Output the (X, Y) coordinate of the center of the cell containing the given text.  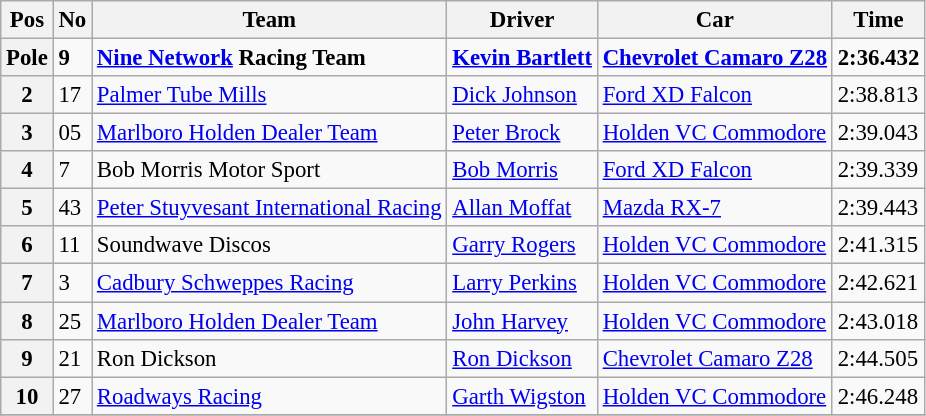
Driver (522, 20)
05 (72, 133)
21 (72, 358)
Bob Morris (522, 170)
17 (72, 95)
2:41.315 (878, 245)
Cadbury Schweppes Racing (270, 283)
10 (27, 396)
8 (27, 321)
No (72, 20)
Larry Perkins (522, 283)
2:46.248 (878, 396)
Roadways Racing (270, 396)
Peter Stuyvesant International Racing (270, 208)
Garry Rogers (522, 245)
2:42.621 (878, 283)
Peter Brock (522, 133)
11 (72, 245)
25 (72, 321)
27 (72, 396)
2 (27, 95)
Soundwave Discos (270, 245)
2:43.018 (878, 321)
Bob Morris Motor Sport (270, 170)
Mazda RX-7 (714, 208)
Garth Wigston (522, 396)
Team (270, 20)
John Harvey (522, 321)
Allan Moffat (522, 208)
Dick Johnson (522, 95)
Car (714, 20)
2:36.432 (878, 58)
Pole (27, 58)
2:39.339 (878, 170)
Palmer Tube Mills (270, 95)
Nine Network Racing Team (270, 58)
Kevin Bartlett (522, 58)
5 (27, 208)
2:39.443 (878, 208)
Pos (27, 20)
2:39.043 (878, 133)
Time (878, 20)
2:38.813 (878, 95)
4 (27, 170)
43 (72, 208)
6 (27, 245)
2:44.505 (878, 358)
